For the text-containing cell, return its midpoint in (x, y) coordinate format. 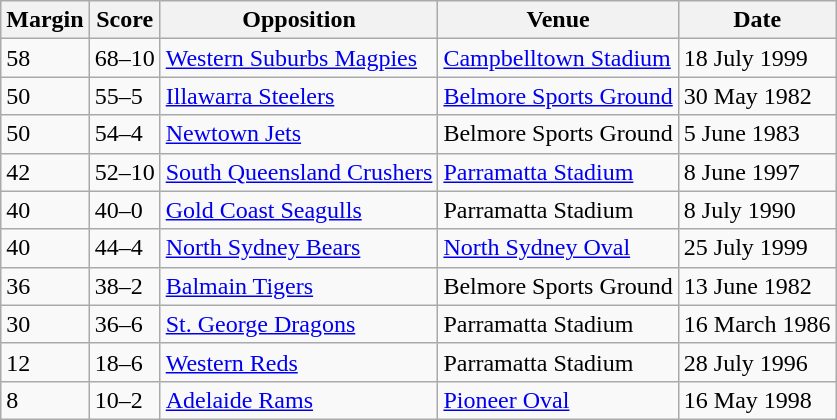
18 July 1999 (757, 58)
12 (45, 362)
68–10 (124, 58)
52–10 (124, 172)
Venue (558, 20)
Score (124, 20)
38–2 (124, 286)
18–6 (124, 362)
5 June 1983 (757, 134)
55–5 (124, 96)
Opposition (299, 20)
St. George Dragons (299, 324)
30 (45, 324)
40–0 (124, 210)
25 July 1999 (757, 248)
10–2 (124, 400)
44–4 (124, 248)
Margin (45, 20)
8 July 1990 (757, 210)
30 May 1982 (757, 96)
Western Suburbs Magpies (299, 58)
36–6 (124, 324)
Campbelltown Stadium (558, 58)
Western Reds (299, 362)
Balmain Tigers (299, 286)
58 (45, 58)
8 (45, 400)
16 May 1998 (757, 400)
Pioneer Oval (558, 400)
54–4 (124, 134)
Illawarra Steelers (299, 96)
South Queensland Crushers (299, 172)
Adelaide Rams (299, 400)
8 June 1997 (757, 172)
36 (45, 286)
Newtown Jets (299, 134)
North Sydney Oval (558, 248)
16 March 1986 (757, 324)
42 (45, 172)
13 June 1982 (757, 286)
Date (757, 20)
28 July 1996 (757, 362)
Gold Coast Seagulls (299, 210)
North Sydney Bears (299, 248)
